Locate the cell with the specified text and output its [X, Y] center coordinate. 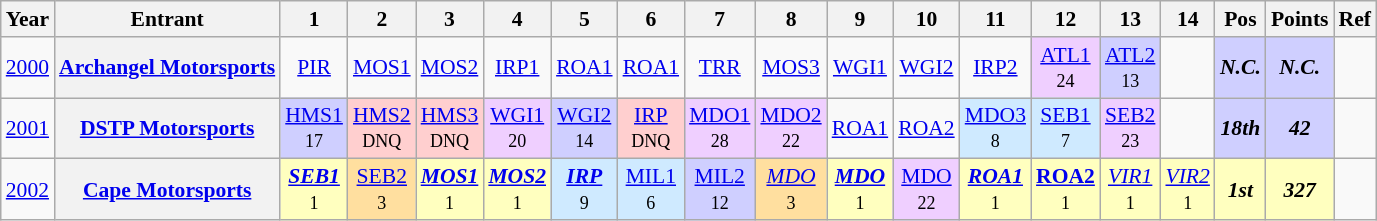
2 [382, 19]
8 [790, 19]
Points [1300, 19]
12 [1066, 19]
7 [720, 19]
Cape Motorsports [167, 190]
MDO128 [720, 128]
VIR11 [1130, 190]
MIL212 [720, 190]
ATL213 [1130, 68]
MOS1 [382, 68]
ATL124 [1066, 68]
327 [1300, 190]
ROA2 [926, 128]
1 [314, 19]
SEB17 [1066, 128]
9 [860, 19]
VIR21 [1187, 190]
WGI214 [584, 128]
2000 [28, 68]
IRP1 [517, 68]
1st [1240, 190]
Archangel Motorsports [167, 68]
14 [1187, 19]
TRR [720, 68]
MOS21 [517, 190]
MDO38 [996, 128]
ROA21 [1066, 190]
11 [996, 19]
WGI120 [517, 128]
13 [1130, 19]
Year [28, 19]
IRP2 [996, 68]
MOS11 [450, 190]
IRPDNQ [652, 128]
18th [1240, 128]
10 [926, 19]
DSTP Motorsports [167, 128]
SEB23 [382, 190]
6 [652, 19]
HMS2DNQ [382, 128]
2002 [28, 190]
MIL16 [652, 190]
SEB11 [314, 190]
WGI1 [860, 68]
5 [584, 19]
42 [1300, 128]
WGI2 [926, 68]
MOS2 [450, 68]
MDO222 [790, 128]
Entrant [167, 19]
Ref [1355, 19]
3 [450, 19]
HMS117 [314, 128]
4 [517, 19]
MDO22 [926, 190]
MOS3 [790, 68]
HMS3DNQ [450, 128]
MDO1 [860, 190]
Pos [1240, 19]
SEB223 [1130, 128]
IRP9 [584, 190]
MDO3 [790, 190]
ROA11 [996, 190]
2001 [28, 128]
PIR [314, 68]
